Scan for the cell matching the given text and deliver its [x, y] coordinate at center. 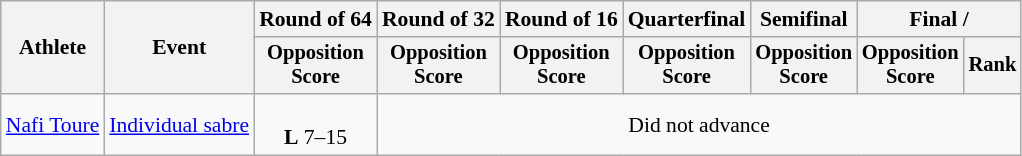
Event [179, 48]
Round of 16 [562, 19]
Athlete [53, 48]
Round of 32 [438, 19]
Nafi Toure [53, 124]
L 7–15 [316, 124]
Quarterfinal [687, 19]
Round of 64 [316, 19]
Semifinal [804, 19]
Individual sabre [179, 124]
Final / [939, 19]
Did not advance [699, 124]
Rank [993, 66]
